Return the (X, Y) coordinate for the center point of the cell that contains the specified text.  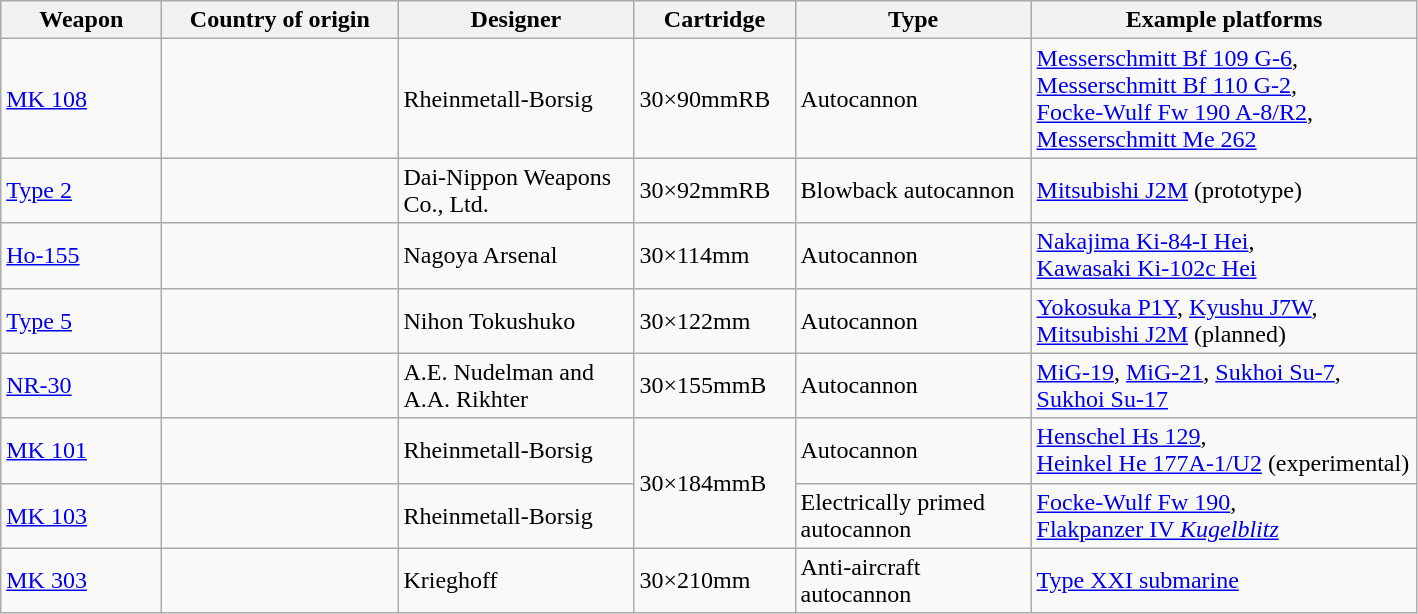
NR-30 (82, 386)
Focke-Wulf Fw 190,Flakpanzer IV Kugelblitz (1224, 516)
A.E. Nudelman and A.A. Rikhter (516, 386)
30×90mmRB (714, 98)
Weapon (82, 20)
Anti-aircraft autocannon (913, 580)
Type (913, 20)
MK 103 (82, 516)
Ho-155 (82, 256)
30×114mm (714, 256)
30×210mm (714, 580)
Electrically primed autocannon (913, 516)
Mitsubishi J2M (prototype) (1224, 190)
Country of origin (280, 20)
Nakajima Ki-84-I Hei,Kawasaki Ki-102c Hei (1224, 256)
30×155mmB (714, 386)
Type 2 (82, 190)
Krieghoff (516, 580)
Cartridge (714, 20)
Type 5 (82, 320)
MK 108 (82, 98)
Designer (516, 20)
MiG-19, MiG-21, Sukhoi Su-7,Sukhoi Su-17 (1224, 386)
Nihon Tokushuko (516, 320)
Nagoya Arsenal (516, 256)
30×122mm (714, 320)
30×92mmRB (714, 190)
Dai-Nippon Weapons Co., Ltd. (516, 190)
Blowback autocannon (913, 190)
Henschel Hs 129,Heinkel He 177A-1/U2 (experimental) (1224, 450)
Example platforms (1224, 20)
30×184mmB (714, 483)
Type XXI submarine (1224, 580)
MK 303 (82, 580)
Messerschmitt Bf 109 G-6, Messerschmitt Bf 110 G-2,Focke-Wulf Fw 190 A-8/R2, Messerschmitt Me 262 (1224, 98)
Yokosuka P1Y, Kyushu J7W,Mitsubishi J2M (planned) (1224, 320)
MK 101 (82, 450)
